Output the (X, Y) coordinate of the center of the cell containing the given text.  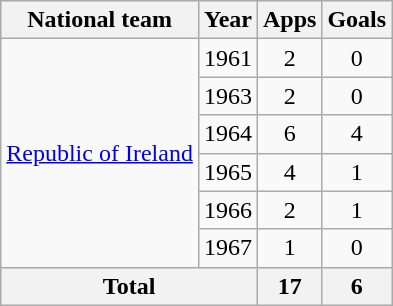
1967 (228, 248)
Total (130, 286)
Republic of Ireland (100, 153)
1966 (228, 210)
1964 (228, 134)
National team (100, 20)
17 (289, 286)
1965 (228, 172)
Year (228, 20)
Goals (357, 20)
1961 (228, 58)
1963 (228, 96)
Apps (289, 20)
